Output the [x, y] coordinate of the center of the cell containing the given text.  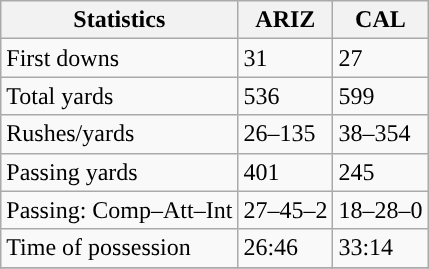
599 [380, 96]
26–135 [286, 134]
31 [286, 58]
First downs [120, 58]
Rushes/yards [120, 134]
536 [286, 96]
Passing yards [120, 172]
Time of possession [120, 248]
33:14 [380, 248]
Total yards [120, 96]
Passing: Comp–Att–Int [120, 210]
401 [286, 172]
26:46 [286, 248]
ARIZ [286, 20]
CAL [380, 20]
27–45–2 [286, 210]
Statistics [120, 20]
38–354 [380, 134]
18–28–0 [380, 210]
245 [380, 172]
27 [380, 58]
